Return [x, y] of the center of cell containing provided text 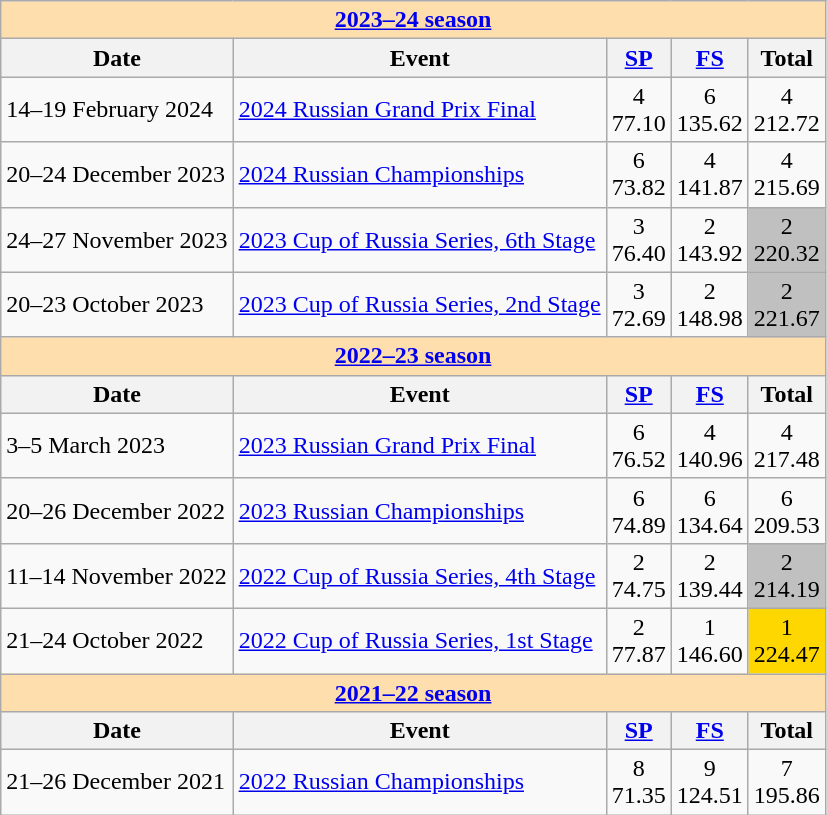
8 71.35 [638, 782]
4 217.48 [786, 446]
20–24 December 2023 [117, 174]
11–14 November 2022 [117, 576]
2024 Russian Championships [420, 174]
6 134.64 [710, 510]
2023 Russian Championships [420, 510]
2023 Cup of Russia Series, 6th Stage [420, 240]
2023–24 season [414, 20]
2021–22 season [414, 693]
2 77.87 [638, 640]
14–19 February 2024 [117, 110]
2 220.32 [786, 240]
1 224.47 [786, 640]
4 140.96 [710, 446]
20–26 December 2022 [117, 510]
21–26 December 2021 [117, 782]
2022 Cup of Russia Series, 4th Stage [420, 576]
6 76.52 [638, 446]
2 148.98 [710, 304]
6 73.82 [638, 174]
6 135.62 [710, 110]
2022–23 season [414, 356]
2023 Cup of Russia Series, 2nd Stage [420, 304]
2 139.44 [710, 576]
24–27 November 2023 [117, 240]
2 74.75 [638, 576]
3 72.69 [638, 304]
2022 Cup of Russia Series, 1st Stage [420, 640]
1 146.60 [710, 640]
2 214.19 [786, 576]
2 143.92 [710, 240]
2024 Russian Grand Prix Final [420, 110]
9 124.51 [710, 782]
2022 Russian Championships [420, 782]
2023 Russian Grand Prix Final [420, 446]
20–23 October 2023 [117, 304]
6 209.53 [786, 510]
2 221.67 [786, 304]
21–24 October 2022 [117, 640]
4 141.87 [710, 174]
7 195.86 [786, 782]
4 215.69 [786, 174]
6 74.89 [638, 510]
4 77.10 [638, 110]
3 76.40 [638, 240]
3–5 March 2023 [117, 446]
4 212.72 [786, 110]
